Return (X, Y) of the center of cell containing provided text 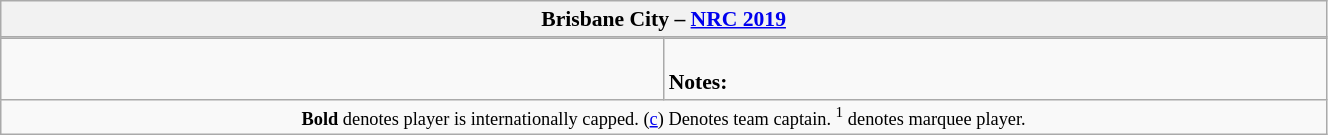
Bold denotes player is internationally capped. (c) Denotes team captain. 1 denotes marquee player. (664, 117)
Notes: (996, 68)
Brisbane City – NRC 2019 (664, 19)
